Detect which cell encompasses the target text, then output its [X, Y] center coordinate. 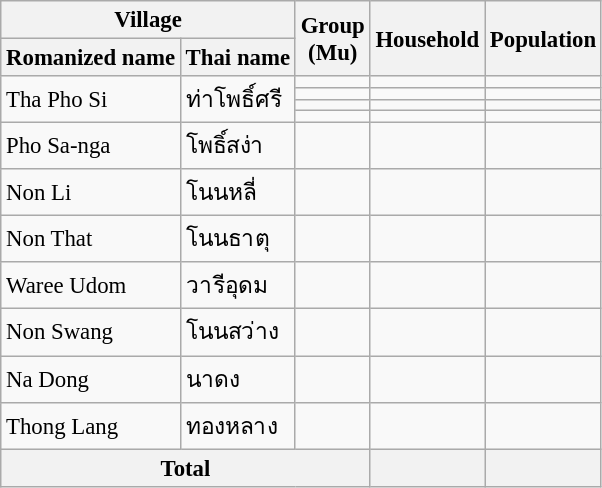
ทองหลาง [238, 426]
Thai name [238, 58]
Non That [91, 240]
โนนสว่าง [238, 332]
โพธิ์สง่า [238, 146]
Romanized name [91, 58]
Total [186, 468]
นาดง [238, 380]
Village [148, 20]
Non Swang [91, 332]
Pho Sa-nga [91, 146]
Na Dong [91, 380]
โนนหลี่ [238, 192]
Population [544, 38]
Tha Pho Si [91, 100]
Non Li [91, 192]
Waree Udom [91, 286]
วารีอุดม [238, 286]
โนนธาตุ [238, 240]
Thong Lang [91, 426]
Group(Mu) [332, 38]
Household [427, 38]
ท่าโพธิ์ศรี [238, 100]
